Scan for the cell matching the given text and deliver its [X, Y] coordinate at center. 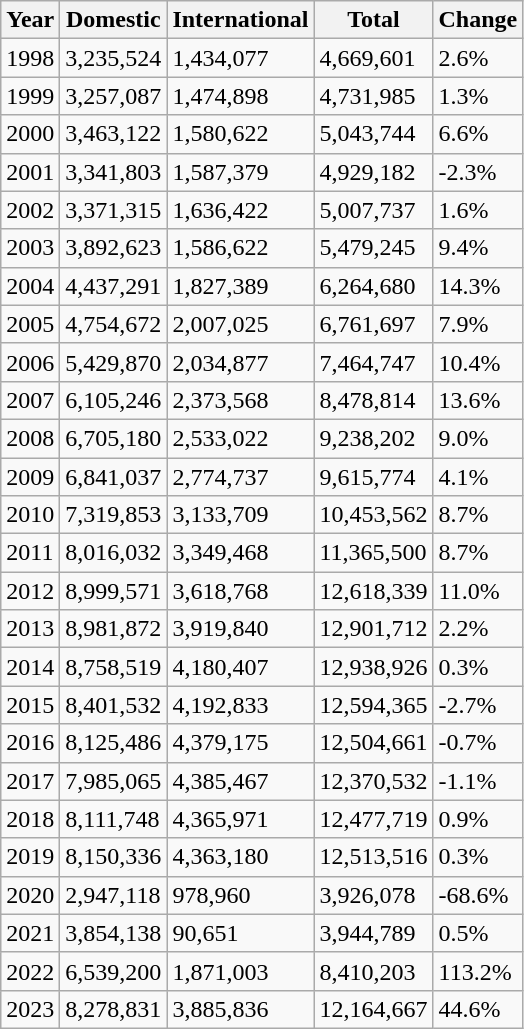
2021 [30, 933]
2005 [30, 324]
4,363,180 [240, 857]
6,761,697 [374, 324]
2023 [30, 1009]
2,034,877 [240, 362]
Total [374, 20]
4.1% [478, 477]
2,007,025 [240, 324]
0.5% [478, 933]
6,105,246 [114, 400]
1,474,898 [240, 96]
-0.7% [478, 743]
12,164,667 [374, 1009]
4,180,407 [240, 667]
3,371,315 [114, 210]
1,586,622 [240, 248]
3,892,623 [114, 248]
8,478,814 [374, 400]
9,615,774 [374, 477]
2.2% [478, 629]
2016 [30, 743]
2018 [30, 819]
11,365,500 [374, 553]
12,504,661 [374, 743]
2006 [30, 362]
3,257,087 [114, 96]
10.4% [478, 362]
3,463,122 [114, 134]
-2.3% [478, 172]
1,636,422 [240, 210]
4,437,291 [114, 286]
3,944,789 [374, 933]
3,885,836 [240, 1009]
3,341,803 [114, 172]
12,938,926 [374, 667]
Change [478, 20]
5,043,744 [374, 134]
2003 [30, 248]
7.9% [478, 324]
113.2% [478, 971]
2017 [30, 781]
2015 [30, 705]
2.6% [478, 58]
1,587,379 [240, 172]
1.3% [478, 96]
14.3% [478, 286]
2009 [30, 477]
8,125,486 [114, 743]
2007 [30, 400]
3,133,709 [240, 515]
2,774,737 [240, 477]
8,150,336 [114, 857]
3,349,468 [240, 553]
2010 [30, 515]
8,410,203 [374, 971]
9,238,202 [374, 438]
4,365,971 [240, 819]
90,651 [240, 933]
978,960 [240, 895]
1999 [30, 96]
10,453,562 [374, 515]
1,434,077 [240, 58]
1998 [30, 58]
2000 [30, 134]
8,999,571 [114, 591]
6,841,037 [114, 477]
2011 [30, 553]
4,731,985 [374, 96]
8,111,748 [114, 819]
5,429,870 [114, 362]
8,016,032 [114, 553]
44.6% [478, 1009]
3,926,078 [374, 895]
Year [30, 20]
2002 [30, 210]
1,871,003 [240, 971]
7,464,747 [374, 362]
2012 [30, 591]
4,379,175 [240, 743]
2001 [30, 172]
2013 [30, 629]
2,373,568 [240, 400]
12,594,365 [374, 705]
7,985,065 [114, 781]
9.0% [478, 438]
12,618,339 [374, 591]
4,669,601 [374, 58]
8,981,872 [114, 629]
4,192,833 [240, 705]
12,370,532 [374, 781]
6.6% [478, 134]
-2.7% [478, 705]
8,278,831 [114, 1009]
2,947,118 [114, 895]
8,758,519 [114, 667]
-68.6% [478, 895]
4,754,672 [114, 324]
International [240, 20]
3,854,138 [114, 933]
2020 [30, 895]
4,385,467 [240, 781]
Domestic [114, 20]
1.6% [478, 210]
4,929,182 [374, 172]
9.4% [478, 248]
3,235,524 [114, 58]
7,319,853 [114, 515]
2022 [30, 971]
12,513,516 [374, 857]
2004 [30, 286]
-1.1% [478, 781]
12,477,719 [374, 819]
8,401,532 [114, 705]
13.6% [478, 400]
0.9% [478, 819]
2,533,022 [240, 438]
11.0% [478, 591]
6,539,200 [114, 971]
5,007,737 [374, 210]
12,901,712 [374, 629]
6,705,180 [114, 438]
3,618,768 [240, 591]
6,264,680 [374, 286]
2019 [30, 857]
1,827,389 [240, 286]
3,919,840 [240, 629]
1,580,622 [240, 134]
2008 [30, 438]
2014 [30, 667]
5,479,245 [374, 248]
